For the text-containing cell, return its midpoint in (x, y) coordinate format. 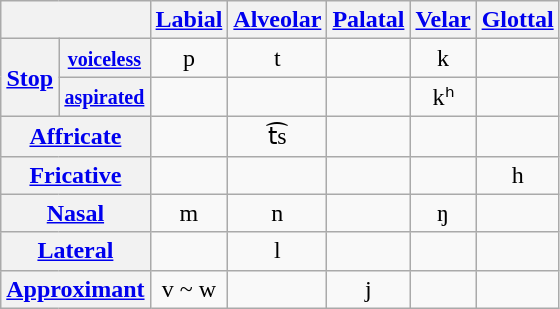
Lateral (76, 251)
v ~ w (189, 289)
h (518, 175)
Alveolar (278, 20)
voiceless (104, 58)
Fricative (76, 175)
m (189, 213)
j (368, 289)
kʰ (443, 97)
Nasal (76, 213)
p (189, 58)
k (443, 58)
Labial (189, 20)
Velar (443, 20)
Affricate (76, 136)
Glottal (518, 20)
Stop (30, 78)
n (278, 213)
Approximant (76, 289)
l (278, 251)
aspirated (104, 97)
t͡s (278, 136)
t (278, 58)
Palatal (368, 20)
ŋ (443, 213)
